Scan for the cell matching the given text and deliver its [x, y] coordinate at center. 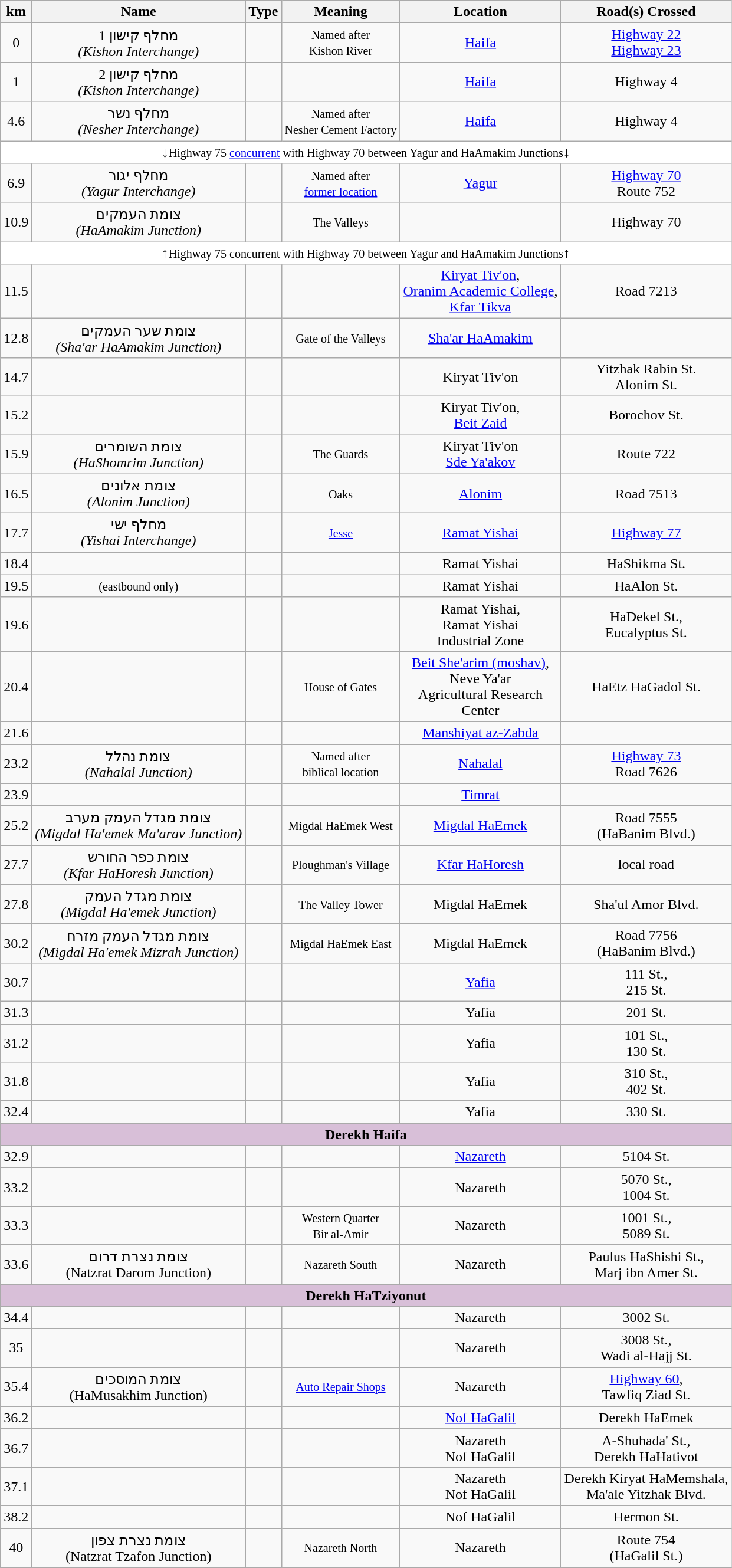
Yitzhak Rabin St.Alonim St. [646, 376]
(eastbound only) [139, 586]
33.3 [17, 1226]
House of Gates [341, 687]
צומת העמקים(HaAmakim Junction) [139, 222]
5070 St.,1004 St. [646, 1187]
27.8 [17, 904]
צומת כפר החורש(Kfar HaHoresh Junction) [139, 865]
צומת נהלל(Nahalal Junction) [139, 765]
32.9 [17, 1157]
19.5 [17, 586]
HaAlon St. [646, 586]
21.6 [17, 733]
Named afterKishon River [341, 42]
Derekh Haifa [366, 1134]
A-Shuhada' St.,Derekh HaHativot [646, 1448]
Type [263, 12]
The Valleys [341, 222]
Highway 22 Highway 23 [646, 42]
31.2 [17, 1043]
צומת שער העמקים(Sha'ar HaAmakim Junction) [139, 339]
14.7 [17, 376]
1001 St.,5089 St. [646, 1226]
3008 St.,Wadi al-Hajj St. [646, 1349]
Beit She'arim (moshav),Neve Ya'arAgricultural ResearchCenter [480, 687]
Kiryat Tiv'on,Beit Zaid [480, 415]
Oaks [341, 493]
34.4 [17, 1318]
30.2 [17, 944]
Location [480, 12]
The Guards [341, 454]
0 [17, 42]
330 St. [646, 1112]
Road 7756(HaBanim Blvd.) [646, 944]
101 St.,130 St. [646, 1043]
33.6 [17, 1265]
36.2 [17, 1418]
Road 7555(HaBanim Blvd.) [646, 826]
HaShikma St. [646, 563]
צומת מגדל העמק(Migdal Ha'emek Junction) [139, 904]
25.2 [17, 826]
Borochov St. [646, 415]
38.2 [17, 1517]
31.8 [17, 1082]
15.9 [17, 454]
מחלף יגור(Yagur Interchange) [139, 183]
Kfar HaHoresh [480, 865]
111 St.,215 St. [646, 982]
16.5 [17, 493]
Timrat [480, 795]
↑Highway 75 concurrent with Highway 70 between Yagur and HaAmakim Junctions↑ [366, 253]
local road [646, 865]
צומת השומרים(HaShomrim Junction) [139, 454]
Gate of the Valleys [341, 339]
Auto Repair Shops [341, 1387]
Western QuarterBir al-Amir [341, 1226]
23.9 [17, 795]
Nahalal [480, 765]
Yagur [480, 183]
Jesse [341, 533]
מחלף קישון 2(Kishon Interchange) [139, 81]
11.5 [17, 291]
Named afterNesher Cement Factory [341, 122]
Ramat Yishai,Ramat YishaiIndustrial Zone [480, 624]
Meaning [341, 12]
Derekh HaEmek [646, 1418]
Named afterformer location [341, 183]
Migdal HaEmek East [341, 944]
15.2 [17, 415]
1 [17, 81]
Highway 70 [646, 222]
Paulus HaShishi St.,Marj ibn Amer St. [646, 1265]
↓Highway 75 concurrent with Highway 70 between Yagur and HaAmakim Junctions↓ [366, 152]
40 [17, 1548]
צומת נצרת דרום(Natzrat Darom Junction) [139, 1265]
23.2 [17, 765]
Nazareth North [341, 1548]
37.1 [17, 1487]
32.4 [17, 1112]
27.7 [17, 865]
Derekh HaTziyonut [366, 1295]
Hermon St. [646, 1517]
Highway 70 Route 752 [646, 183]
17.7 [17, 533]
The Valley Tower [341, 904]
31.3 [17, 1012]
10.9 [17, 222]
Highway 77 [646, 533]
מחלף נשר(Nesher Interchange) [139, 122]
Route 722 [646, 454]
Road 7513 [646, 493]
Road(s) Crossed [646, 12]
Nazareth South [341, 1265]
מחלף קישון 1(Kishon Interchange) [139, 42]
3002 St. [646, 1318]
צומת נצרת צפון(Natzrat Tzafon Junction) [139, 1548]
Alonim [480, 493]
Highway 73 Road 7626 [646, 765]
Kiryat Tiv'onSde Ya'akov [480, 454]
12.8 [17, 339]
Named afterbiblical location [341, 765]
4.6 [17, 122]
35.4 [17, 1387]
צומת מגדל העמק מערב(Migdal Ha'emek Ma'arav Junction) [139, 826]
צומת אלונים(Alonim Junction) [139, 493]
Manshiyat az-Zabda [480, 733]
Route 754(HaGalil St.) [646, 1548]
30.7 [17, 982]
HaDekel St.,Eucalyptus St. [646, 624]
Migdal HaEmek West [341, 826]
20.4 [17, 687]
Derekh Kiryat HaMemshala,Ma'ale Yitzhak Blvd. [646, 1487]
Sha'ar HaAmakim [480, 339]
Ploughman's Village [341, 865]
6.9 [17, 183]
36.7 [17, 1448]
מחלף ישי(Yishai Interchange) [139, 533]
18.4 [17, 563]
5104 St. [646, 1157]
Name [139, 12]
Highway 60,Tawfiq Ziad St. [646, 1387]
Sha'ul Amor Blvd. [646, 904]
35 [17, 1349]
310 St.,402 St. [646, 1082]
19.6 [17, 624]
HaEtz HaGadol St. [646, 687]
201 St. [646, 1012]
Road 7213 [646, 291]
Kiryat Tiv'on,Oranim Academic College,Kfar Tikva [480, 291]
Kiryat Tiv'on [480, 376]
צומת מגדל העמק מזרח(Migdal Ha'emek Mizrah Junction) [139, 944]
33.2 [17, 1187]
km [17, 12]
צומת המוסכים(HaMusakhim Junction) [139, 1387]
